Capture the cell that displays the provided text and extract its [X, Y] central coordinate. 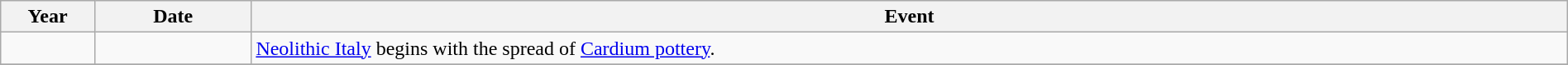
Year [48, 17]
Event [910, 17]
Date [172, 17]
Neolithic Italy begins with the spread of Cardium pottery. [910, 48]
